Locate the cell with the specified text and output its (x, y) center coordinate. 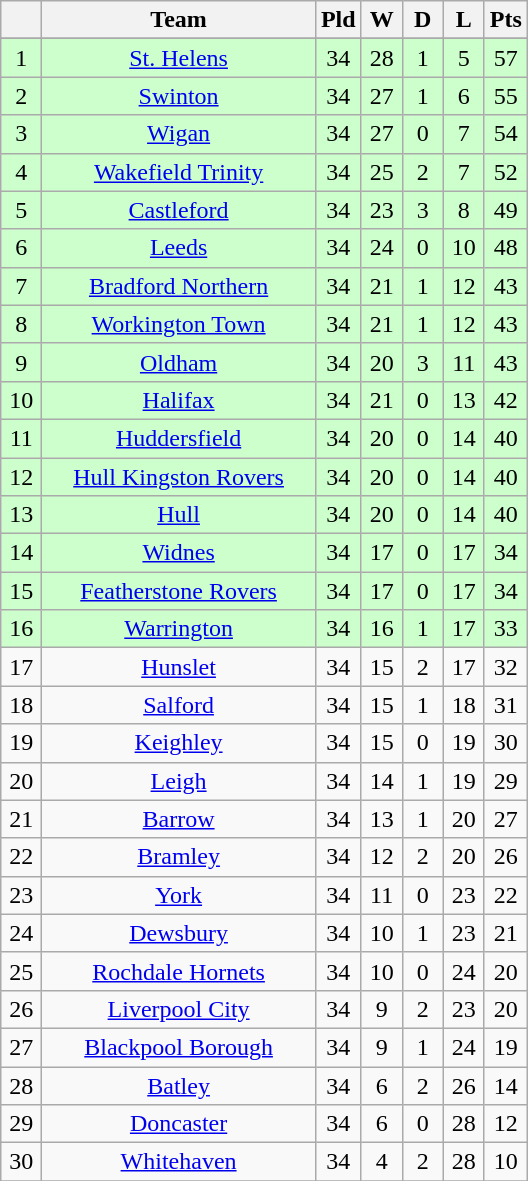
Doncaster (179, 1124)
Batley (179, 1085)
D (422, 20)
55 (506, 96)
Huddersfield (179, 438)
57 (506, 58)
33 (506, 629)
Featherstone Rovers (179, 591)
48 (506, 248)
Wakefield Trinity (179, 172)
Bradford Northern (179, 286)
54 (506, 134)
32 (506, 667)
Widnes (179, 553)
L (464, 20)
52 (506, 172)
Whitehaven (179, 1162)
Liverpool City (179, 1009)
42 (506, 400)
Warrington (179, 629)
W (382, 20)
St. Helens (179, 58)
Workington Town (179, 324)
Wigan (179, 134)
York (179, 895)
Team (179, 20)
Leigh (179, 781)
Pts (506, 20)
31 (506, 705)
Castleford (179, 210)
Swinton (179, 96)
Keighley (179, 743)
Salford (179, 705)
Rochdale Hornets (179, 971)
Oldham (179, 362)
Hull Kingston Rovers (179, 477)
Bramley (179, 857)
Barrow (179, 819)
49 (506, 210)
Pld (338, 20)
Halifax (179, 400)
Blackpool Borough (179, 1047)
Hull (179, 515)
Dewsbury (179, 933)
Leeds (179, 248)
Hunslet (179, 667)
